Provide the [x, y] coordinate of the cell's center where the given text is located.  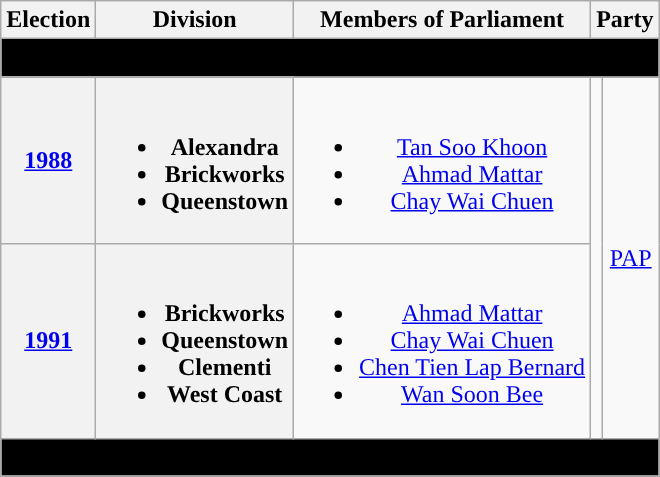
BrickworksQueenstownClementiWest Coast [195, 341]
PAP [630, 258]
1988 [48, 160]
Division [195, 20]
Ahmad MattarChay Wai ChuenChen Tien Lap BernardWan Soon Bee [442, 341]
Election [48, 20]
Members of Parliament [442, 20]
AlexandraBrickworksQueenstown [195, 160]
1991 [48, 341]
Tan Soo KhoonAhmad MattarChay Wai Chuen [442, 160]
Formation [330, 58]
Party [625, 20]
Abolished (1997) [330, 457]
